Identify which cell holds the provided text, then report its [X, Y] central coordinate. 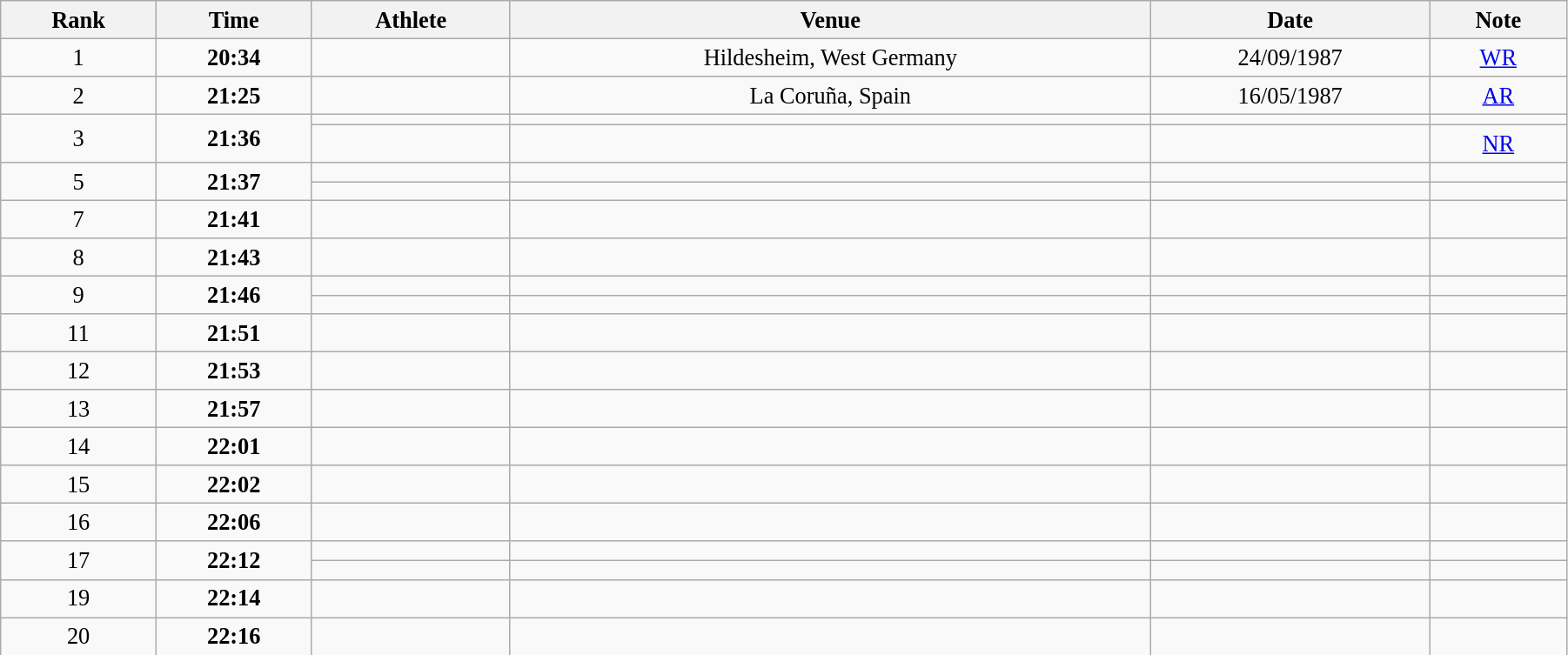
22:01 [233, 446]
2 [78, 95]
WR [1498, 57]
Rank [78, 19]
Hildesheim, West Germany [830, 57]
22:16 [233, 636]
22:02 [233, 485]
17 [78, 560]
NR [1498, 144]
21:41 [233, 219]
Athlete [411, 19]
21:25 [233, 95]
24/09/1987 [1290, 57]
7 [78, 219]
21:57 [233, 409]
9 [78, 295]
Venue [830, 19]
22:14 [233, 598]
21:36 [233, 138]
21:43 [233, 257]
20:34 [233, 57]
Time [233, 19]
Note [1498, 19]
22:06 [233, 522]
21:53 [233, 371]
21:46 [233, 295]
21:37 [233, 182]
21:51 [233, 333]
15 [78, 485]
16 [78, 522]
8 [78, 257]
1 [78, 57]
22:12 [233, 560]
20 [78, 636]
3 [78, 138]
19 [78, 598]
11 [78, 333]
Date [1290, 19]
12 [78, 371]
La Coruña, Spain [830, 95]
16/05/1987 [1290, 95]
5 [78, 182]
14 [78, 446]
13 [78, 409]
AR [1498, 95]
